Capture the cell that displays the provided text and extract its (x, y) central coordinate. 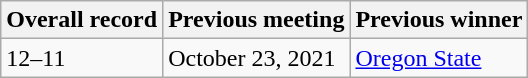
October 23, 2021 (256, 58)
Overall record (82, 20)
Oregon State (439, 58)
Previous meeting (256, 20)
Previous winner (439, 20)
12–11 (82, 58)
